Provide the [X, Y] coordinate of the cell's center where the given text is located.  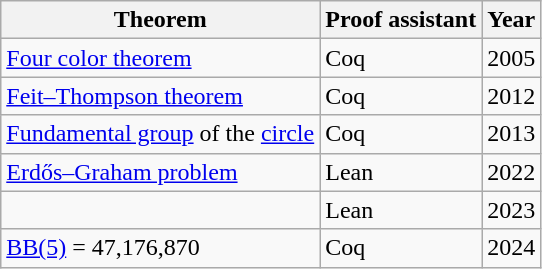
Erdős–Graham problem [160, 172]
Theorem [160, 20]
Year [512, 20]
2023 [512, 210]
2022 [512, 172]
Fundamental group of the circle [160, 134]
2024 [512, 248]
2013 [512, 134]
BB(5) = 47,176,870 [160, 248]
2005 [512, 58]
2012 [512, 96]
Four color theorem [160, 58]
Proof assistant [401, 20]
Feit–Thompson theorem [160, 96]
